Locate the cell with the specified text and output its (x, y) center coordinate. 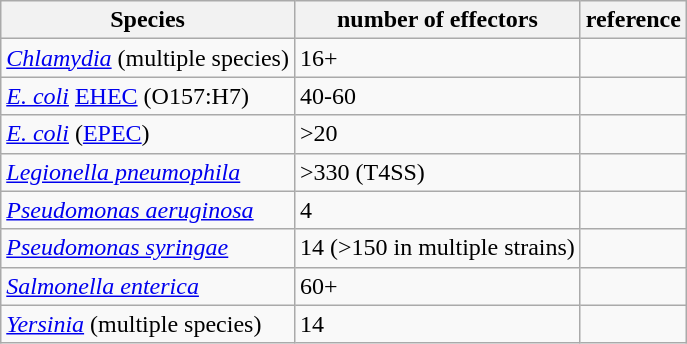
reference (633, 20)
Pseudomonas syringae (148, 248)
Pseudomonas aeruginosa (148, 210)
Yersinia (multiple species) (148, 324)
14 (437, 324)
Chlamydia (multiple species) (148, 58)
16+ (437, 58)
E. coli EHEC (O157:H7) (148, 96)
Species (148, 20)
Legionella pneumophila (148, 172)
14 (>150 in multiple strains) (437, 248)
>330 (T4SS) (437, 172)
E. coli (EPEC) (148, 134)
number of effectors (437, 20)
Salmonella enterica (148, 286)
40-60 (437, 96)
60+ (437, 286)
>20 (437, 134)
4 (437, 210)
